Provide the (X, Y) coordinate of the cell's center where the given text is located.  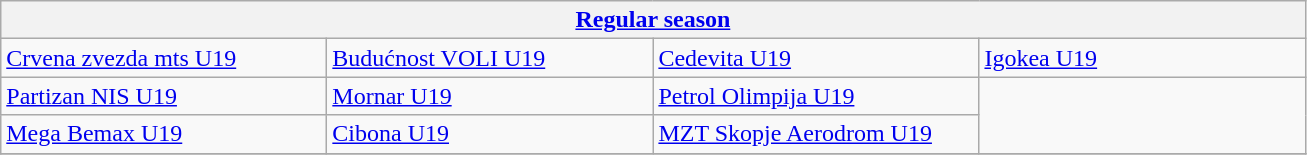
Regular season (653, 20)
Cedevita U19 (816, 58)
MZT Skopje Aerodrom U19 (816, 134)
Budućnost VOLI U19 (490, 58)
Igokea U19 (1142, 58)
Partizan NIS U19 (164, 96)
Mornar U19 (490, 96)
Mega Bemax U19 (164, 134)
Cibona U19 (490, 134)
Crvena zvezda mts U19 (164, 58)
Petrol Olimpija U19 (816, 96)
